Scan for the cell matching the given text and deliver its (X, Y) coordinate at center. 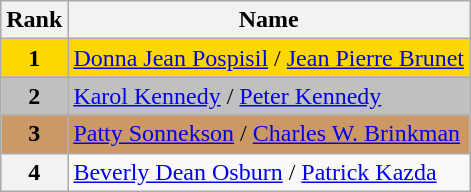
Donna Jean Pospisil / Jean Pierre Brunet (269, 58)
4 (34, 172)
Patty Sonnekson / Charles W. Brinkman (269, 134)
3 (34, 134)
Rank (34, 20)
Name (269, 20)
Beverly Dean Osburn / Patrick Kazda (269, 172)
Karol Kennedy / Peter Kennedy (269, 96)
1 (34, 58)
2 (34, 96)
